Extract the (X, Y) coordinate from the center of the cell holding the provided text.  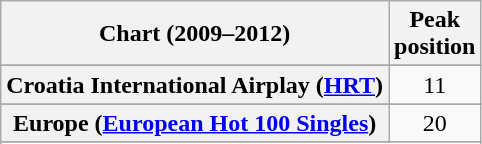
Peakposition (435, 34)
20 (435, 123)
Croatia International Airplay (HRT) (195, 85)
Chart (2009–2012) (195, 34)
11 (435, 85)
Europe (European Hot 100 Singles) (195, 123)
